Identify which cell holds the provided text, then report its (x, y) central coordinate. 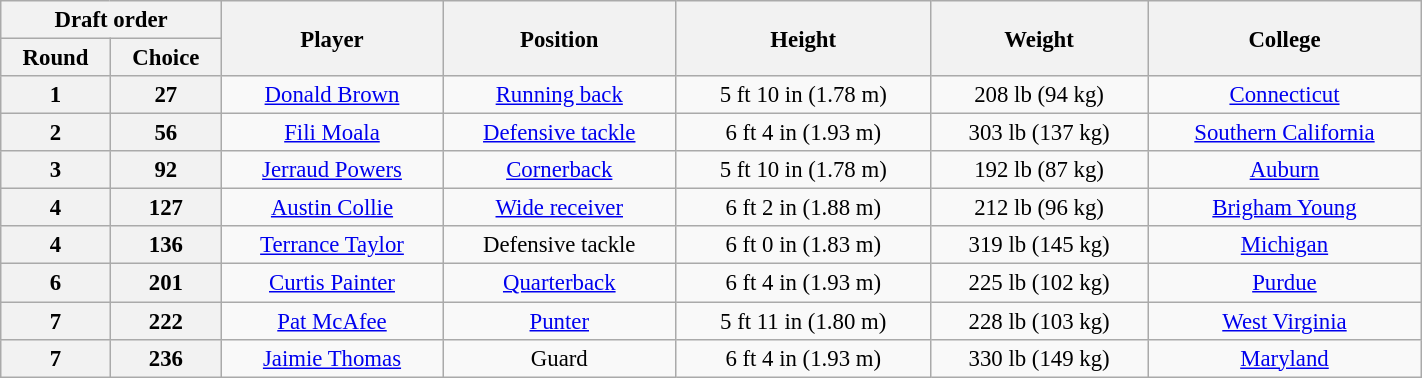
Cornerback (560, 170)
319 lb (145 kg) (1038, 245)
6 ft 0 in (1.83 m) (803, 245)
Quarterback (560, 283)
212 lb (96 kg) (1038, 208)
Jerraud Powers (332, 170)
Fili Moala (332, 133)
1 (56, 95)
Maryland (1285, 358)
Brigham Young (1285, 208)
Height (803, 38)
225 lb (102 kg) (1038, 283)
Southern California (1285, 133)
Jaimie Thomas (332, 358)
56 (166, 133)
Draft order (112, 20)
5 ft 11 in (1.80 m) (803, 321)
Running back (560, 95)
330 lb (149 kg) (1038, 358)
Terrance Taylor (332, 245)
Purdue (1285, 283)
222 (166, 321)
Pat McAfee (332, 321)
136 (166, 245)
Connecticut (1285, 95)
303 lb (137 kg) (1038, 133)
Weight (1038, 38)
Curtis Painter (332, 283)
Donald Brown (332, 95)
92 (166, 170)
Choice (166, 57)
College (1285, 38)
Wide receiver (560, 208)
3 (56, 170)
Auburn (1285, 170)
Round (56, 57)
Austin Collie (332, 208)
2 (56, 133)
192 lb (87 kg) (1038, 170)
208 lb (94 kg) (1038, 95)
6 ft 2 in (1.88 m) (803, 208)
Michigan (1285, 245)
201 (166, 283)
Punter (560, 321)
228 lb (103 kg) (1038, 321)
27 (166, 95)
West Virginia (1285, 321)
127 (166, 208)
Player (332, 38)
236 (166, 358)
Position (560, 38)
Guard (560, 358)
6 (56, 283)
